Detect which cell encompasses the target text, then output its (X, Y) center coordinate. 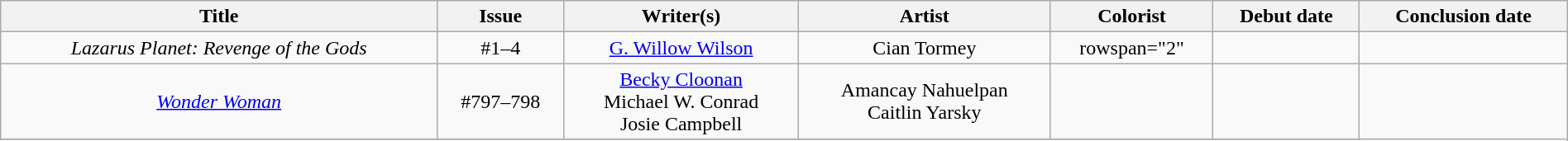
Title (219, 16)
Debut date (1287, 16)
Conclusion date (1464, 16)
G. Willow Wilson (681, 48)
#797–798 (501, 101)
Lazarus Planet: Revenge of the Gods (219, 48)
#1–4 (501, 48)
Artist (925, 16)
Writer(s) (681, 16)
Issue (501, 16)
Cian Tormey (925, 48)
Amancay NahuelpanCaitlin Yarsky (925, 101)
Becky CloonanMichael W. ConradJosie Campbell (681, 101)
Wonder Woman (219, 101)
rowspan="2" (1131, 48)
Colorist (1131, 16)
